Provide the [X, Y] coordinate of the cell's center where the given text is located.  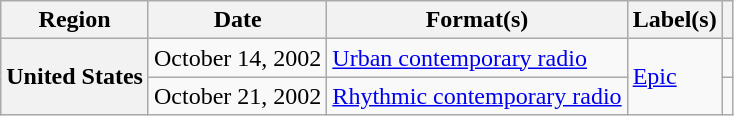
Format(s) [477, 20]
Epic [674, 77]
Region [75, 20]
United States [75, 77]
October 14, 2002 [237, 58]
Urban contemporary radio [477, 58]
October 21, 2002 [237, 96]
Rhythmic contemporary radio [477, 96]
Date [237, 20]
Label(s) [674, 20]
